For the text-containing cell, return its midpoint in [x, y] coordinate format. 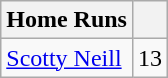
13 [150, 58]
Home Runs [67, 20]
Scotty Neill [67, 58]
